Output the (x, y) coordinate of the center of the cell containing the given text.  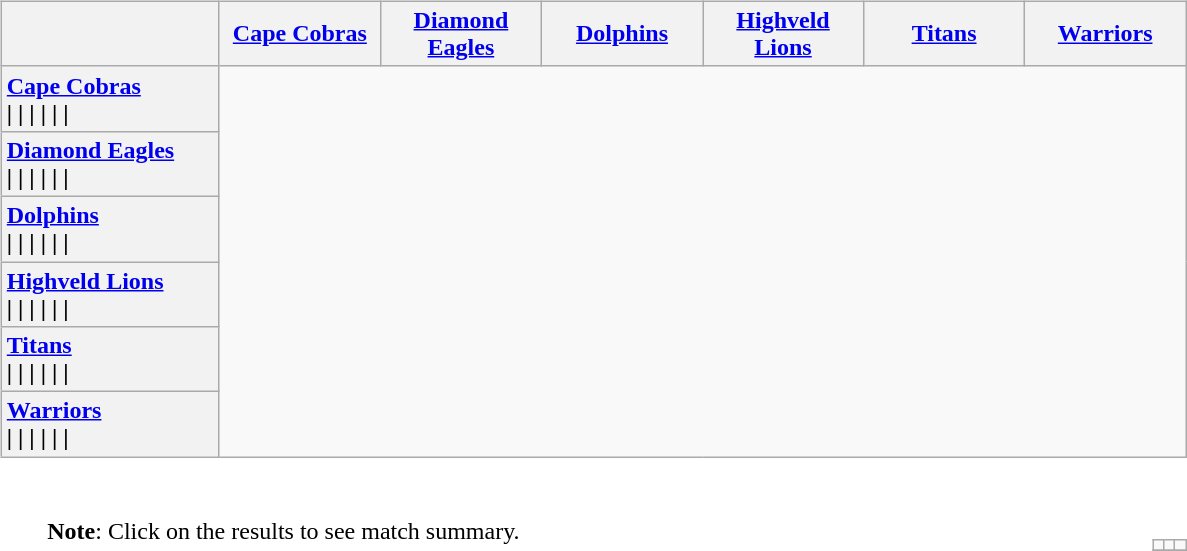
Cape Cobras (300, 34)
Dolphins | | | | | | (110, 228)
Warriors | | | | | | (110, 424)
Dolphins (622, 34)
Titans (944, 34)
Diamond Eagles (460, 34)
Warriors (1106, 34)
Cape Cobras | | | | | | (110, 98)
Titans | | | | | | (110, 360)
Diamond Eagles | | | | | | (110, 164)
Highveld Lions (782, 34)
Highveld Lions | | | | | | (110, 294)
